Capture the cell that displays the provided text and extract its [X, Y] central coordinate. 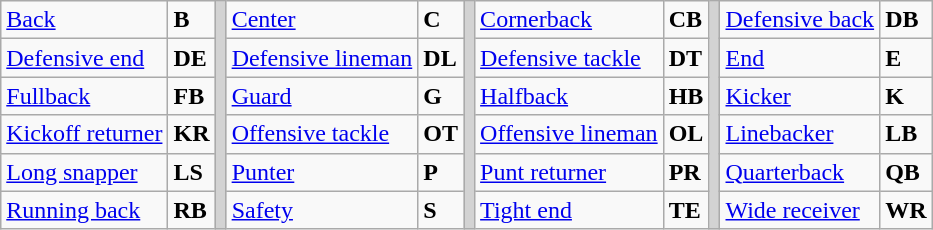
Wide receiver [800, 210]
Quarterback [800, 172]
LS [192, 172]
Defensive end [84, 58]
DL [441, 58]
OL [686, 134]
Kicker [800, 96]
Fullback [84, 96]
Halfback [570, 96]
Offensive tackle [322, 134]
P [441, 172]
OT [441, 134]
TE [686, 210]
PR [686, 172]
E [906, 58]
Safety [322, 210]
DB [906, 20]
C [441, 20]
Defensive tackle [570, 58]
Long snapper [84, 172]
RB [192, 210]
K [906, 96]
DT [686, 58]
G [441, 96]
End [800, 58]
Center [322, 20]
Guard [322, 96]
Running back [84, 210]
DE [192, 58]
HB [686, 96]
Back [84, 20]
Tight end [570, 210]
WR [906, 210]
Defensive back [800, 20]
Cornerback [570, 20]
Offensive lineman [570, 134]
Punt returner [570, 172]
KR [192, 134]
Kickoff returner [84, 134]
Defensive lineman [322, 58]
S [441, 210]
B [192, 20]
FB [192, 96]
QB [906, 172]
CB [686, 20]
Punter [322, 172]
Linebacker [800, 134]
LB [906, 134]
